Provide the [X, Y] coordinate of the cell's center where the given text is located.  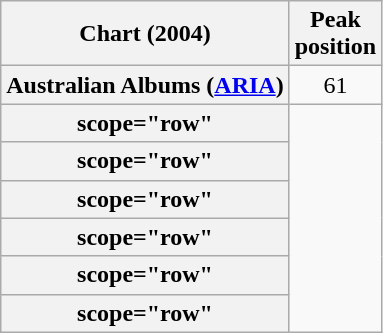
Australian Albums (ARIA) [145, 85]
Chart (2004) [145, 34]
61 [335, 85]
Peakposition [335, 34]
